Output the [X, Y] coordinate of the center of the cell containing the given text.  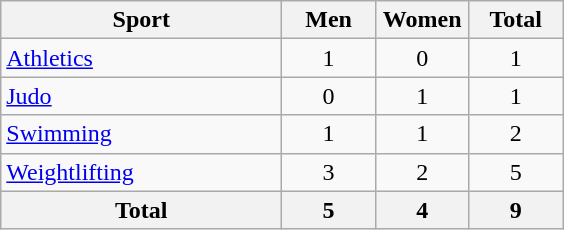
Women [422, 20]
3 [329, 172]
9 [516, 210]
Judo [142, 96]
Athletics [142, 58]
4 [422, 210]
Men [329, 20]
Weightlifting [142, 172]
Swimming [142, 134]
Sport [142, 20]
